Return [x, y] of the center of cell containing provided text 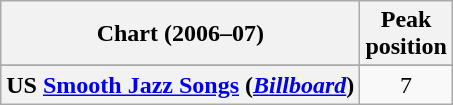
Chart (2006–07) [180, 34]
7 [406, 85]
Peakposition [406, 34]
US Smooth Jazz Songs (Billboard) [180, 85]
